Capture the cell that displays the provided text and extract its (X, Y) central coordinate. 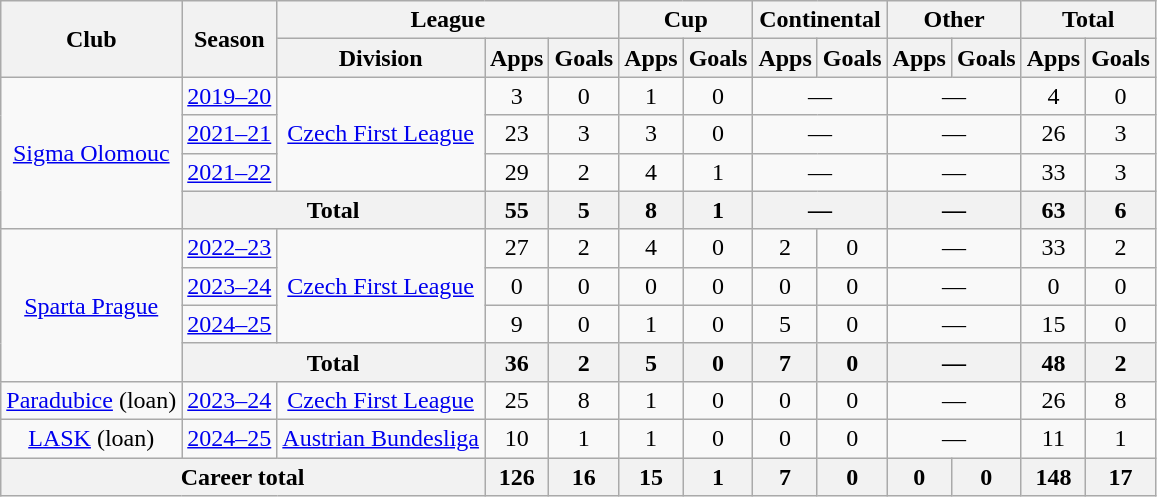
16 (584, 477)
17 (1121, 477)
63 (1053, 210)
36 (516, 362)
9 (516, 324)
29 (516, 172)
Austrian Bundesliga (381, 438)
LASK (loan) (92, 438)
Sigma Olomouc (92, 153)
Cup (686, 20)
2021–22 (230, 172)
11 (1053, 438)
Division (381, 58)
Season (230, 39)
League (448, 20)
27 (516, 248)
126 (516, 477)
55 (516, 210)
2019–20 (230, 96)
148 (1053, 477)
10 (516, 438)
48 (1053, 362)
Career total (243, 477)
23 (516, 134)
Continental (820, 20)
2022–23 (230, 248)
Other (954, 20)
Paradubice (loan) (92, 400)
Sparta Prague (92, 305)
Club (92, 39)
2021–21 (230, 134)
25 (516, 400)
6 (1121, 210)
